Provide the [X, Y] coordinate of the cell's center where the given text is located.  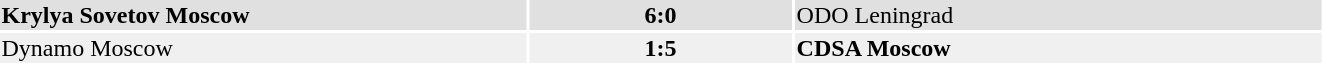
Dynamo Moscow [263, 48]
ODO Leningrad [1058, 15]
Krylya Sovetov Moscow [263, 15]
6:0 [660, 15]
1:5 [660, 48]
CDSA Moscow [1058, 48]
